Return the (X, Y) coordinate for the center point of the cell that contains the specified text.  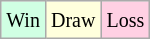
Win (24, 20)
Draw (72, 20)
Loss (126, 20)
